Search for the cell housing the specified text and yield its (x, y) center coordinate. 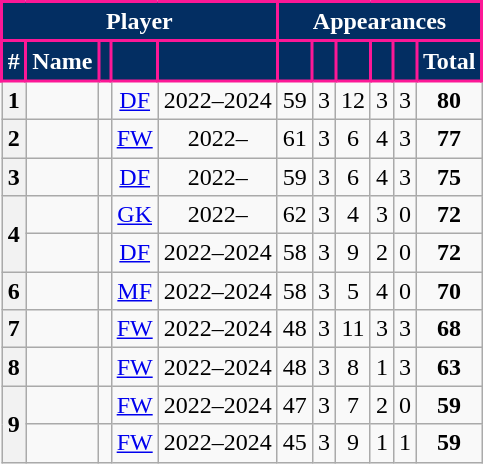
Total (450, 61)
80 (450, 100)
Name (62, 61)
62 (294, 215)
GK (134, 215)
MF (134, 291)
Player (140, 22)
12 (352, 100)
75 (450, 177)
61 (294, 138)
# (14, 61)
47 (294, 405)
77 (450, 138)
45 (294, 443)
63 (450, 367)
68 (450, 329)
Appearances (379, 22)
11 (352, 329)
70 (450, 291)
5 (352, 291)
